Capture the cell that displays the provided text and extract its [x, y] central coordinate. 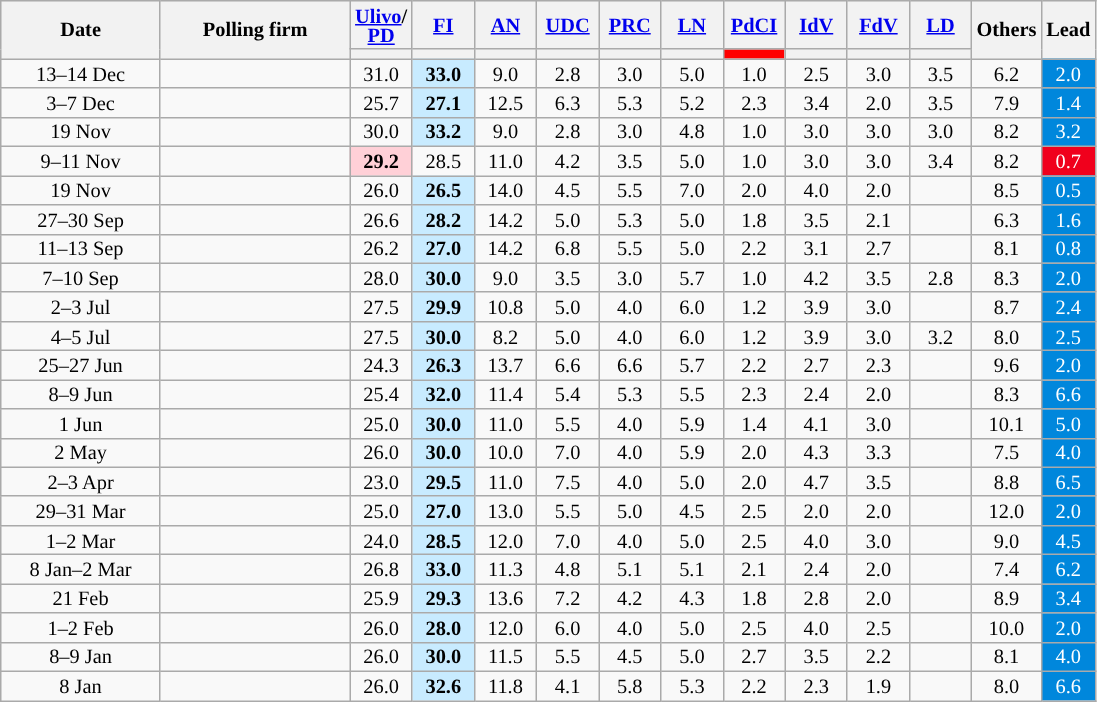
26.8 [381, 568]
7.4 [1007, 568]
Ulivo/PD [381, 24]
1–2 Feb [81, 628]
26.5 [443, 190]
5.8 [630, 686]
2 May [81, 452]
27–30 Sep [81, 218]
26.2 [381, 248]
3.1 [816, 248]
31.0 [381, 74]
8.5 [1007, 190]
8.8 [1007, 482]
IdV [816, 24]
LD [940, 24]
4.7 [816, 482]
25.9 [381, 598]
26.6 [381, 218]
8.7 [1007, 306]
LN [692, 24]
UDC [568, 24]
Date [81, 29]
1.9 [878, 686]
29.2 [381, 160]
28.2 [443, 218]
24.3 [381, 364]
PdCI [754, 24]
8 Jan–2 Mar [81, 568]
4–5 Jul [81, 336]
0.7 [1068, 160]
FI [443, 24]
8–9 Jan [81, 656]
9–11 Nov [81, 160]
3.3 [878, 452]
11.3 [505, 568]
7.9 [1007, 102]
8 Jan [81, 686]
FdV [878, 24]
6.8 [568, 248]
3–7 Dec [81, 102]
13.0 [505, 510]
1.6 [1068, 218]
AN [505, 24]
25.4 [381, 394]
29.5 [443, 482]
6.5 [1068, 482]
23.0 [381, 482]
10.8 [505, 306]
11.4 [505, 394]
7.2 [568, 598]
5.2 [692, 102]
29.9 [443, 306]
26.3 [443, 364]
32.6 [443, 686]
1 Jun [81, 424]
24.0 [381, 540]
33.2 [443, 132]
25–27 Jun [81, 364]
0.5 [1068, 190]
11–13 Sep [81, 248]
8–9 Jun [81, 394]
1–2 Mar [81, 540]
11.8 [505, 686]
8.9 [1007, 598]
13–14 Dec [81, 74]
11.5 [505, 656]
0.8 [1068, 248]
32.0 [443, 394]
2–3 Jul [81, 306]
13.7 [505, 364]
Others [1007, 29]
2–3 Apr [81, 482]
9.6 [1007, 364]
25.7 [381, 102]
Lead [1068, 29]
5.4 [568, 394]
7–10 Sep [81, 278]
29–31 Mar [81, 510]
14.0 [505, 190]
21 Feb [81, 598]
27.1 [443, 102]
12.5 [505, 102]
Polling firm [255, 29]
13.6 [505, 598]
29.3 [443, 598]
10.1 [1007, 424]
PRC [630, 24]
